Find where the given text appears and provide that cell's center as [X, Y] coordinate. 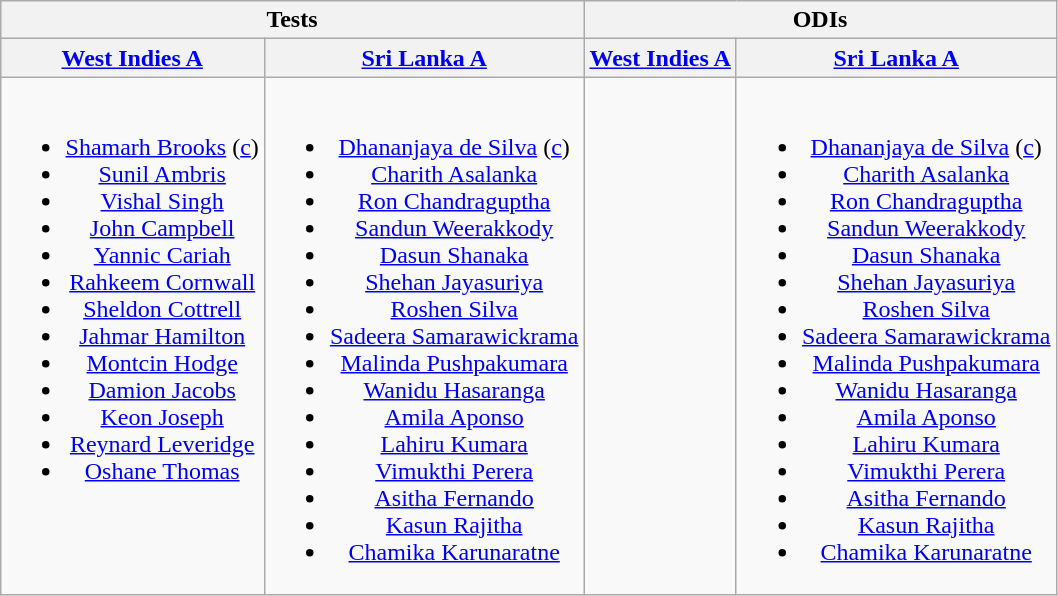
ODIs [820, 20]
Tests [292, 20]
